Scan for the cell matching the given text and deliver its [X, Y] coordinate at center. 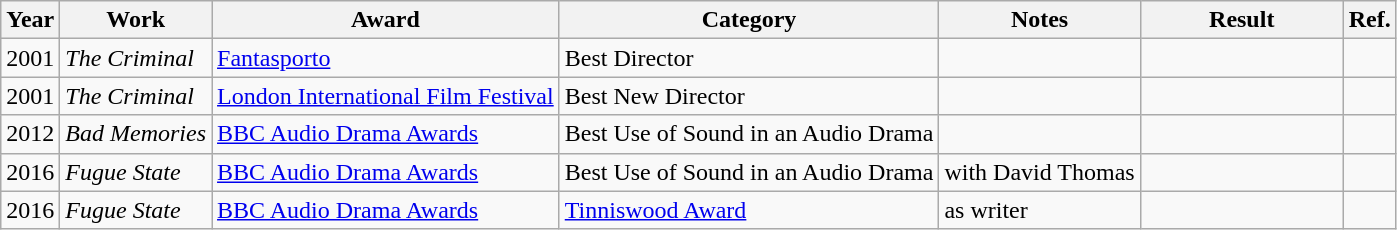
Bad Memories [136, 134]
Ref. [1370, 20]
Category [749, 20]
Year [30, 20]
London International Film Festival [386, 96]
Notes [1040, 20]
Best New Director [749, 96]
Result [1242, 20]
with David Thomas [1040, 172]
Fantasporto [386, 58]
Award [386, 20]
as writer [1040, 210]
2012 [30, 134]
Best Director [749, 58]
Work [136, 20]
Tinniswood Award [749, 210]
